Provide the (x, y) coordinate of the cell's center where the given text is located.  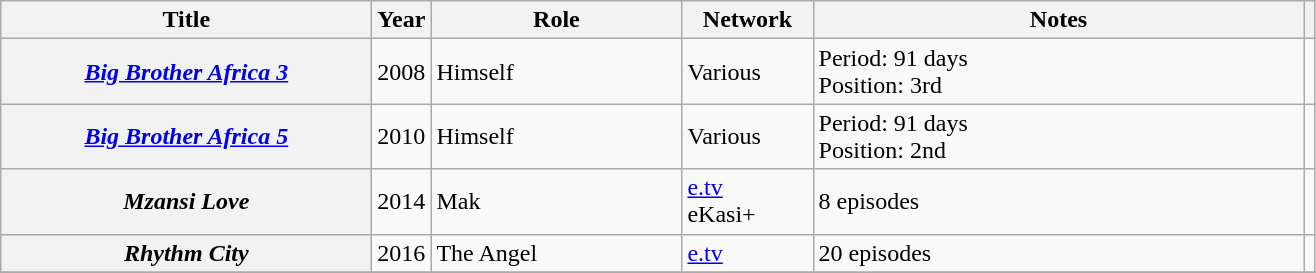
The Angel (556, 253)
Role (556, 20)
Network (748, 20)
2010 (402, 136)
Mak (556, 202)
2016 (402, 253)
20 episodes (1058, 253)
8 episodes (1058, 202)
Period: 91 days Position: 3rd (1058, 72)
Title (186, 20)
Notes (1058, 20)
Big Brother Africa 3 (186, 72)
2014 (402, 202)
Mzansi Love (186, 202)
Period: 91 days Position: 2nd (1058, 136)
2008 (402, 72)
e.tv (748, 253)
Year (402, 20)
Rhythm City (186, 253)
Big Brother Africa 5 (186, 136)
e.tv eKasi+ (748, 202)
